Detect which cell encompasses the target text, then output its [X, Y] center coordinate. 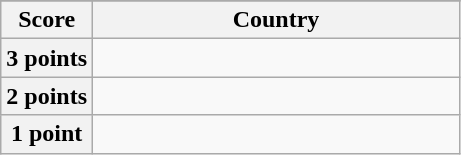
Country [276, 20]
Score [47, 20]
2 points [47, 96]
3 points [47, 58]
1 point [47, 134]
